Capture the cell that displays the provided text and extract its (X, Y) central coordinate. 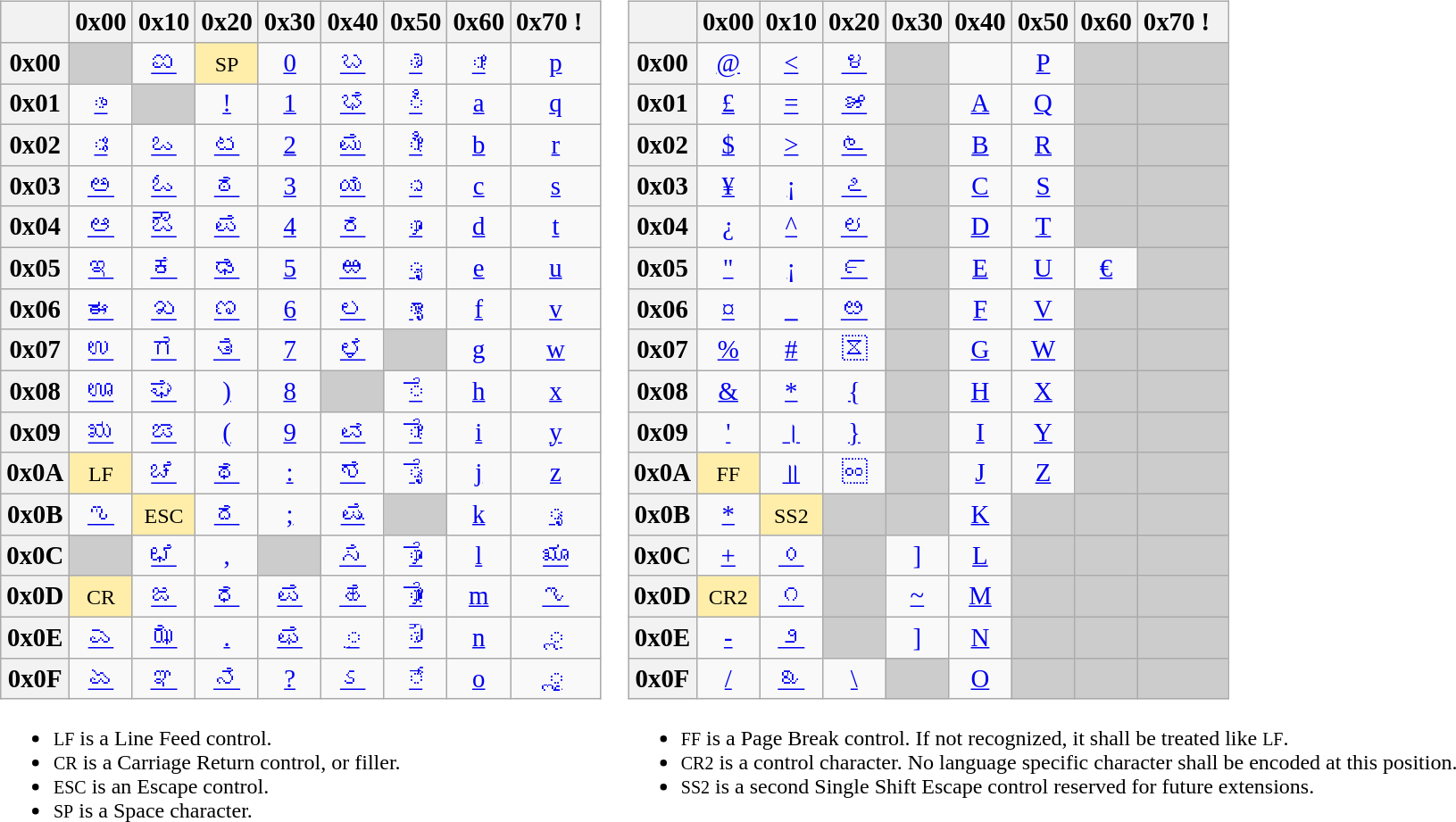
, (227, 555)
೨ (791, 637)
ಸ (354, 555)
i (478, 432)
೧ (791, 596)
^ (791, 227)
% (728, 350)
# (791, 350)
ಫ (289, 637)
ೲ (855, 473)
b (478, 145)
ೀ (416, 145)
) (227, 391)
1 (289, 104)
ಜ (164, 596)
3 (289, 186)
ಥ (227, 473)
ಂ (102, 104)
r (556, 145)
ಾ (416, 63)
ೆ (416, 391)
$ (728, 145)
E (980, 268)
ಶ (354, 473)
> (791, 145)
. (227, 637)
೬ (855, 145)
ೇ (416, 432)
ರ (354, 227)
? (289, 678)
ಕ (164, 268)
೦ (791, 555)
O (980, 678)
B (980, 145)
= (791, 104)
ೖ (556, 514)
ಒ (164, 145)
ಣ (227, 309)
s (556, 186)
~ (918, 596)
k (478, 514)
ಈ (102, 309)
ಇ (102, 268)
P (1043, 63)
2 (289, 145)
೩ (791, 678)
y (556, 432)
ಏ (102, 678)
j (478, 473)
m (478, 596)
c (478, 186)
G (980, 350)
W (1043, 350)
4 (289, 227)
೫ (855, 104)
ಓ (164, 186)
ಗ (164, 350)
F (980, 309)
u (556, 268)
ಟ (227, 145)
ಬ (354, 63)
p (556, 63)
SS2 (791, 514)
೪ (855, 63)
ೣ (556, 678)
¿ (728, 227)
ಱ (354, 268)
l (478, 555)
ಧ (227, 596)
6 (289, 309)
ೞ (855, 309)
ಊ (102, 391)
ಎ (102, 637)
£ (728, 104)
ೈ (416, 473)
ು (416, 186)
ಘ (164, 391)
ಛ (164, 555)
ಲ (354, 309)
{ (855, 391)
X (1043, 391)
! (227, 104)
ಆ (102, 227)
Q (1043, 104)
v (556, 309)
_ (791, 309)
ಚ (164, 473)
ೊ (416, 555)
A (980, 104)
ಿ (416, 104)
CR2 (728, 596)
R (1043, 145)
ಽ (354, 678)
Z (1043, 473)
€ (1107, 268)
೯ (855, 268)
I (980, 432)
: (289, 473)
- (728, 637)
V (1043, 309)
ಉ (102, 350)
ನ (227, 678)
N (980, 637)
ಐ (164, 63)
CR (102, 596)
ೠ (556, 555)
್ (416, 678)
ೂ (416, 227)
z (556, 473)
ಳ (354, 350)
¥ (728, 186)
H (980, 391)
\ (855, 678)
೮ (855, 227)
0 (289, 63)
ಖ (164, 309)
+ (728, 555)
ಹ (354, 596)
ಞ (164, 678)
೭ (855, 186)
ಭ (354, 104)
a (478, 104)
( (227, 432)
ಠ (227, 186)
w (556, 350)
U (1043, 268)
ಮ (354, 145)
S (1043, 186)
ಃ (102, 145)
಼ (354, 637)
ಯ (354, 186)
ೃ (416, 268)
8 (289, 391)
T (1043, 227)
ಙ (164, 432)
ೄ (416, 309)
} (855, 432)
f (478, 309)
; (289, 514)
SP (227, 63)
ೱ (855, 350)
ೢ (556, 637)
J (980, 473)
ೌ (416, 637)
Y (1043, 432)
ವ (354, 432)
< (791, 63)
/ (728, 678)
ೋ (416, 596)
¤ (728, 309)
@ (728, 63)
n (478, 637)
7 (289, 350)
ಷ (354, 514)
x (556, 391)
॥ (791, 473)
M (980, 596)
t (556, 227)
ದ (227, 514)
o (478, 678)
5 (289, 268)
ಢ (227, 268)
D (980, 227)
K (980, 514)
ಔ (164, 227)
L (980, 555)
ತ (227, 350)
ೡ (556, 596)
q (556, 104)
& (728, 391)
ESC (164, 514)
LF (102, 473)
ಌ (102, 514)
C (980, 186)
ಝ (164, 637)
। (791, 432)
9 (289, 432)
d (478, 227)
h (478, 391)
ಅ (102, 186)
ೕ (478, 63)
ಋ (102, 432)
g (478, 350)
' (728, 432)
e (478, 268)
FF (728, 473)
" (728, 268)
